Determine the (X, Y) coordinate at the center of the cell enclosing the given text.  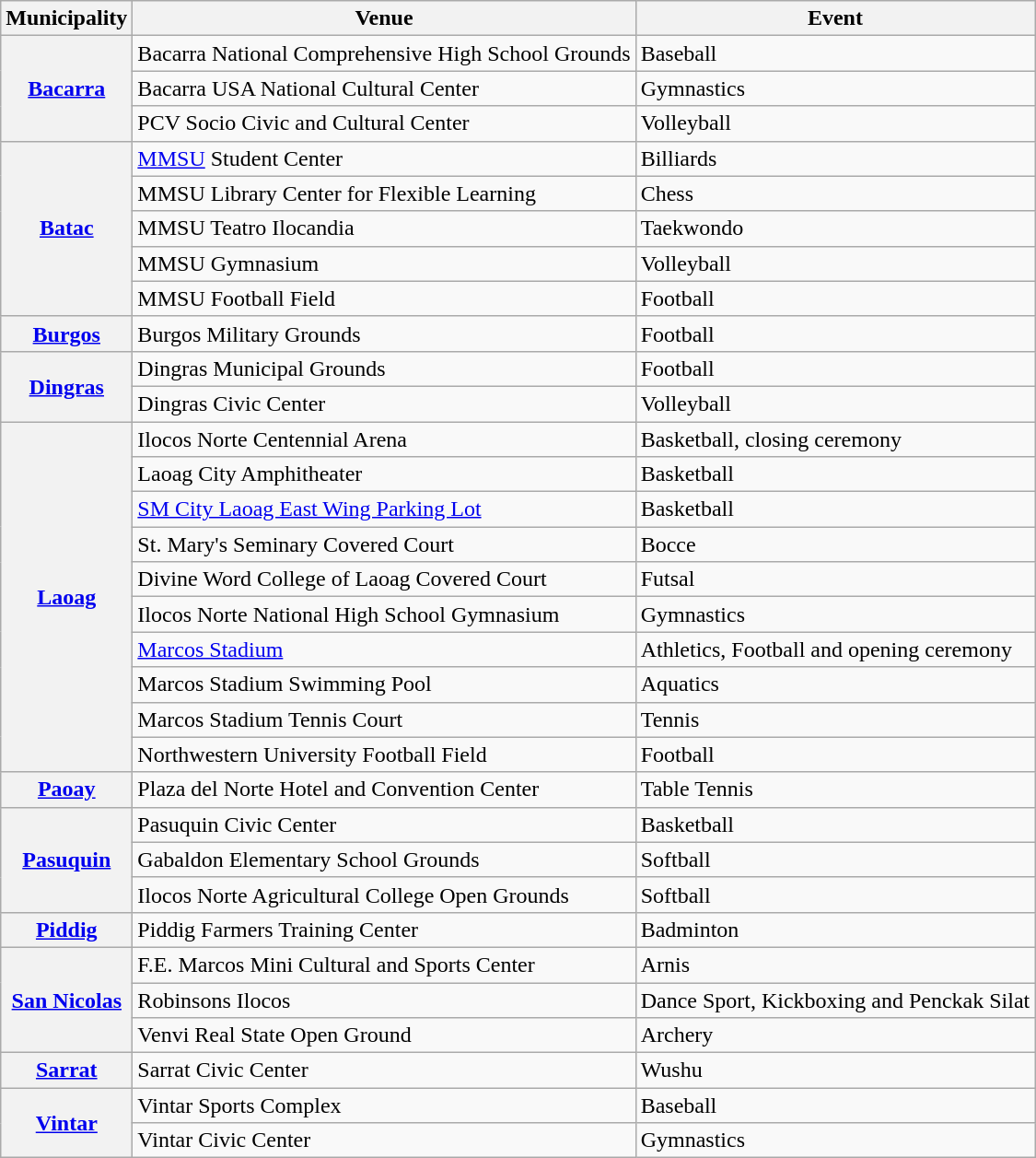
Batac (66, 228)
Divine Word College of Laoag Covered Court (384, 579)
Paoay (66, 790)
Badminton (835, 930)
Sarrat Civic Center (384, 1070)
Bocce (835, 544)
MMSU Teatro Ilocandia (384, 228)
Bacarra (66, 88)
Pasuquin (66, 860)
Vintar Sports Complex (384, 1105)
MMSU Library Center for Flexible Learning (384, 193)
Pasuquin Civic Center (384, 825)
Venue (384, 18)
Marcos Stadium (384, 649)
Billiards (835, 158)
Piddig Farmers Training Center (384, 930)
Municipality (66, 18)
Robinsons Ilocos (384, 1000)
Sarrat (66, 1070)
Bacarra National Comprehensive High School Grounds (384, 53)
Chess (835, 193)
Athletics, Football and opening ceremony (835, 649)
Archery (835, 1035)
Dingras Civic Center (384, 404)
MMSU Football Field (384, 298)
Event (835, 18)
Gabaldon Elementary School Grounds (384, 860)
Northwestern University Football Field (384, 754)
MMSU Gymnasium (384, 263)
Taekwondo (835, 228)
Laoag City Amphitheater (384, 474)
Vintar Civic Center (384, 1140)
F.E. Marcos Mini Cultural and Sports Center (384, 965)
Marcos Stadium Tennis Court (384, 719)
Wushu (835, 1070)
Vintar (66, 1123)
Aquatics (835, 684)
Marcos Stadium Swimming Pool (384, 684)
Piddig (66, 930)
Futsal (835, 579)
Tennis (835, 719)
Arnis (835, 965)
Burgos (66, 333)
St. Mary's Seminary Covered Court (384, 544)
Burgos Military Grounds (384, 333)
Ilocos Norte Centennial Arena (384, 439)
Ilocos Norte National High School Gymnasium (384, 614)
PCV Socio Civic and Cultural Center (384, 123)
MMSU Student Center (384, 158)
Venvi Real State Open Ground (384, 1035)
Table Tennis (835, 790)
Dingras (66, 386)
SM City Laoag East Wing Parking Lot (384, 509)
Dance Sport, Kickboxing and Penckak Silat (835, 1000)
Laoag (66, 597)
Bacarra USA National Cultural Center (384, 88)
Basketball, closing ceremony (835, 439)
Dingras Municipal Grounds (384, 368)
Plaza del Norte Hotel and Convention Center (384, 790)
San Nicolas (66, 1000)
Ilocos Norte Agricultural College Open Grounds (384, 895)
